Capture the cell that displays the provided text and extract its [X, Y] central coordinate. 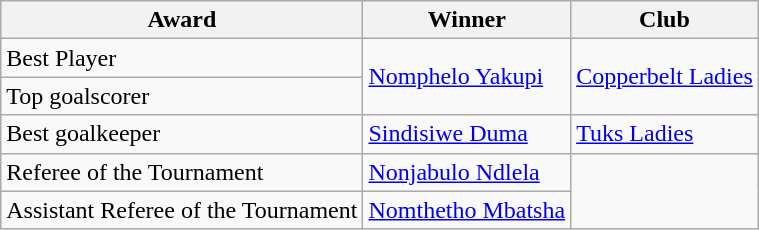
Copperbelt Ladies [665, 77]
Assistant Referee of the Tournament [182, 210]
Winner [467, 20]
Award [182, 20]
Referee of the Tournament [182, 172]
Club [665, 20]
Top goalscorer [182, 96]
Nomthetho Mbatsha [467, 210]
Tuks Ladies [665, 134]
Nomphelo Yakupi [467, 77]
Best Player [182, 58]
Sindisiwe Duma [467, 134]
Best goalkeeper [182, 134]
Nonjabulo Ndlela [467, 172]
